Scan for the cell matching the given text and deliver its (x, y) coordinate at center. 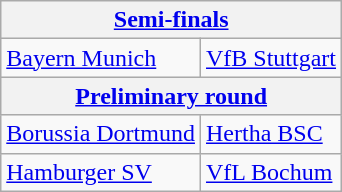
Preliminary round (172, 96)
Hertha BSC (270, 134)
VfL Bochum (270, 172)
Bayern Munich (101, 58)
Hamburger SV (101, 172)
VfB Stuttgart (270, 58)
Semi-finals (172, 20)
Borussia Dortmund (101, 134)
